Scan for the cell matching the given text and deliver its [x, y] coordinate at center. 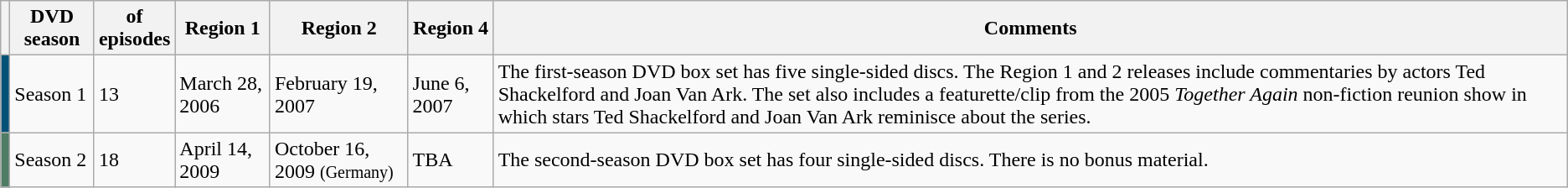
DVD season [52, 29]
October 16, 2009 (Germany) [338, 159]
April 14, 2009 [223, 159]
February 19, 2007 [338, 94]
Region 4 [451, 29]
Season 1 [52, 94]
June 6, 2007 [451, 94]
Season 2 [52, 159]
ofepisodes [134, 29]
The second-season DVD box set has four single-sided discs. There is no bonus material. [1030, 159]
March 28, 2006 [223, 94]
TBA [451, 159]
Region 1 [223, 29]
Comments [1030, 29]
18 [134, 159]
13 [134, 94]
Region 2 [338, 29]
